Extract the [X, Y] coordinate from the center of the cell holding the provided text.  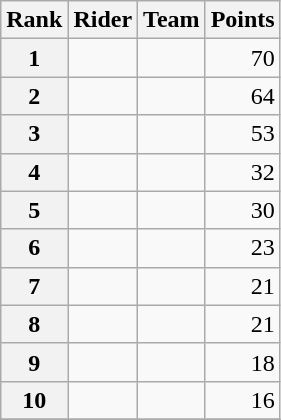
6 [34, 248]
Rank [34, 20]
Points [242, 20]
16 [242, 400]
Team [172, 20]
9 [34, 362]
4 [34, 172]
7 [34, 286]
64 [242, 96]
70 [242, 58]
Rider [103, 20]
53 [242, 134]
3 [34, 134]
30 [242, 210]
2 [34, 96]
5 [34, 210]
1 [34, 58]
32 [242, 172]
8 [34, 324]
23 [242, 248]
10 [34, 400]
18 [242, 362]
